Detect which cell encompasses the target text, then output its [x, y] center coordinate. 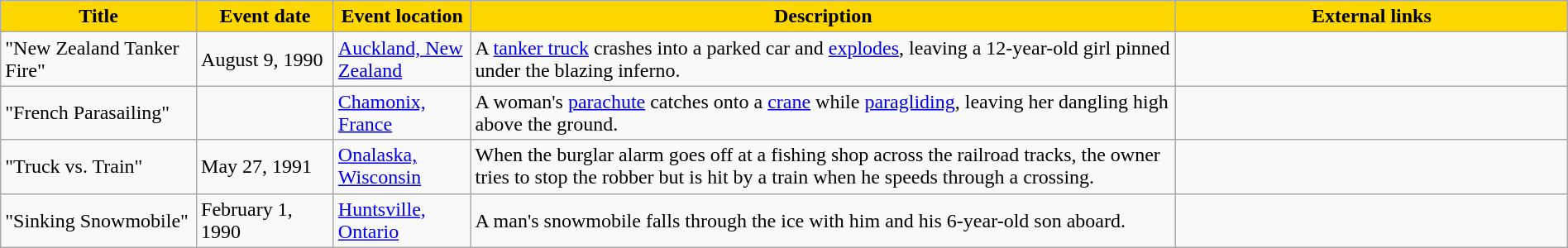
Onalaska, Wisconsin [402, 167]
"Truck vs. Train" [99, 167]
External links [1372, 17]
Huntsville, Ontario [402, 220]
Auckland, New Zealand [402, 60]
Event date [265, 17]
"Sinking Snowmobile" [99, 220]
May 27, 1991 [265, 167]
A woman's parachute catches onto a crane while paragliding, leaving her dangling high above the ground. [824, 112]
Event location [402, 17]
February 1, 1990 [265, 220]
August 9, 1990 [265, 60]
Chamonix, France [402, 112]
"New Zealand Tanker Fire" [99, 60]
Description [824, 17]
"French Parasailing" [99, 112]
A tanker truck crashes into a parked car and explodes, leaving a 12-year-old girl pinned under the blazing inferno. [824, 60]
A man's snowmobile falls through the ice with him and his 6-year-old son aboard. [824, 220]
Title [99, 17]
